Capture the cell that displays the provided text and extract its (X, Y) central coordinate. 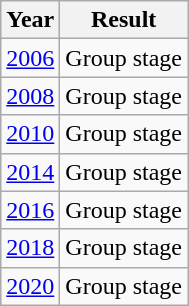
2018 (30, 248)
2010 (30, 134)
2014 (30, 172)
Result (124, 20)
2020 (30, 286)
2016 (30, 210)
2006 (30, 58)
Year (30, 20)
2008 (30, 96)
